Capture the cell that displays the provided text and extract its [X, Y] central coordinate. 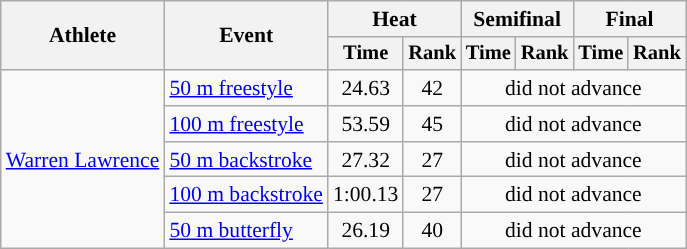
50 m freestyle [246, 88]
26.19 [366, 231]
Warren Lawrence [83, 159]
Heat [394, 19]
27.32 [366, 160]
100 m backstroke [246, 195]
Event [246, 36]
100 m freestyle [246, 124]
53.59 [366, 124]
40 [432, 231]
24.63 [366, 88]
Final [629, 19]
Semifinal [517, 19]
50 m backstroke [246, 160]
42 [432, 88]
Athlete [83, 36]
45 [432, 124]
50 m butterfly [246, 231]
1:00.13 [366, 195]
